Detect which cell encompasses the target text, then output its [x, y] center coordinate. 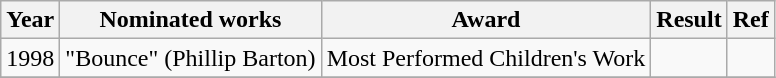
Result [689, 20]
Award [486, 20]
Most Performed Children's Work [486, 58]
"Bounce" (Phillip Barton) [190, 58]
1998 [30, 58]
Ref [750, 20]
Year [30, 20]
Nominated works [190, 20]
